Scan for the cell matching the given text and deliver its (x, y) coordinate at center. 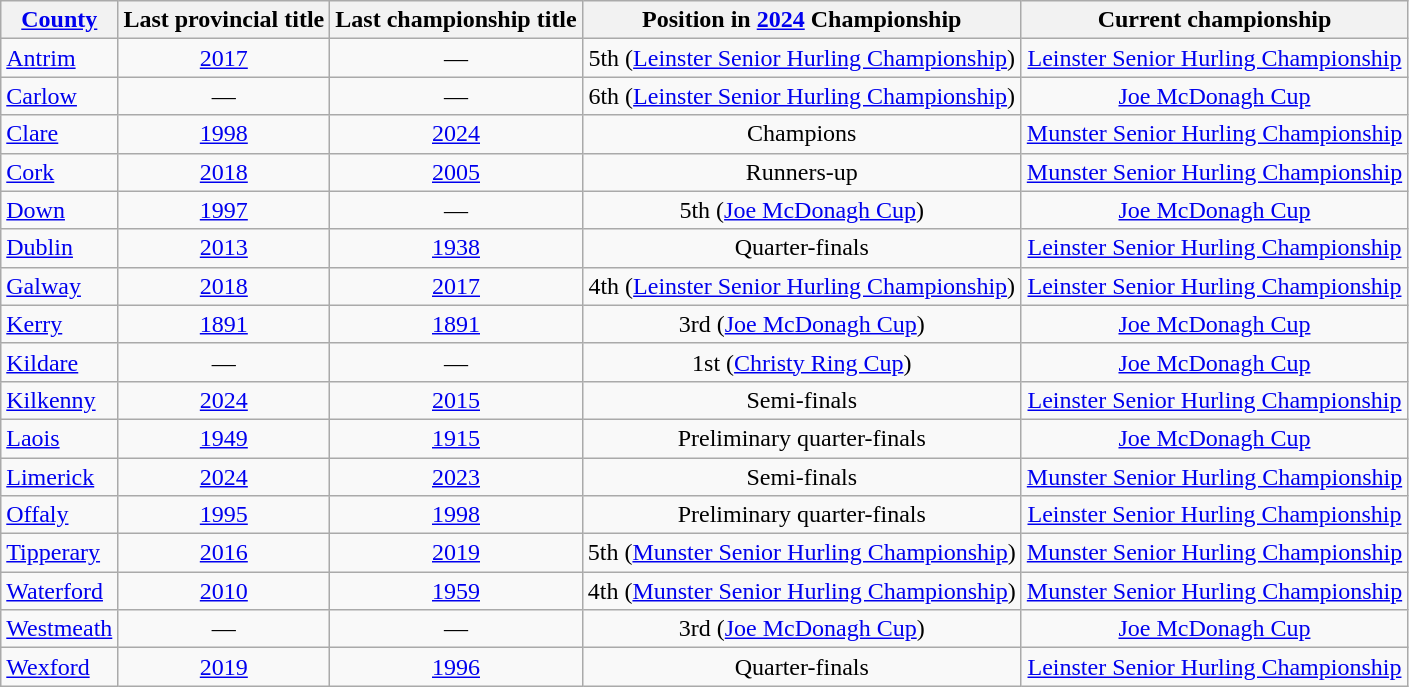
2015 (456, 400)
Laois (60, 438)
1996 (456, 667)
Champions (802, 134)
Galway (60, 286)
2010 (224, 591)
Last championship title (456, 20)
Kerry (60, 324)
Offaly (60, 515)
Clare (60, 134)
1949 (224, 438)
Last provincial title (224, 20)
Kilkenny (60, 400)
5th (Munster Senior Hurling Championship) (802, 553)
Waterford (60, 591)
4th (Leinster Senior Hurling Championship) (802, 286)
2016 (224, 553)
Westmeath (60, 629)
1995 (224, 515)
1938 (456, 248)
Limerick (60, 477)
4th (Munster Senior Hurling Championship) (802, 591)
Down (60, 210)
1997 (224, 210)
Cork (60, 172)
1959 (456, 591)
Runners-up (802, 172)
2023 (456, 477)
1st (Christy Ring Cup) (802, 362)
1915 (456, 438)
Current championship (1214, 20)
Wexford (60, 667)
5th (Leinster Senior Hurling Championship) (802, 58)
Dublin (60, 248)
Kildare (60, 362)
2005 (456, 172)
5th (Joe McDonagh Cup) (802, 210)
6th (Leinster Senior Hurling Championship) (802, 96)
Antrim (60, 58)
County (60, 20)
Tipperary (60, 553)
Position in 2024 Championship (802, 20)
2013 (224, 248)
Carlow (60, 96)
